Return (X, Y) of the center of cell containing provided text 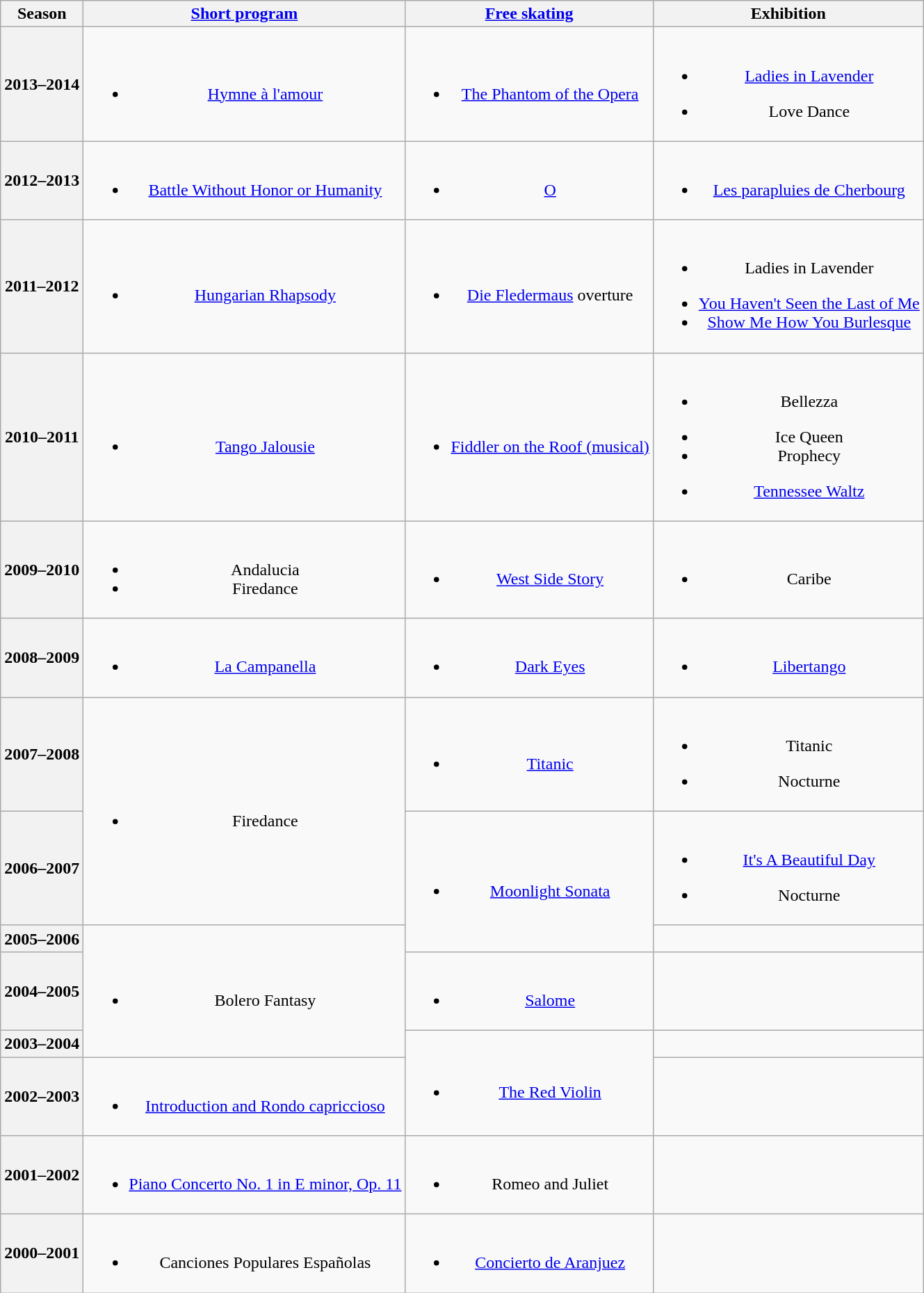
2009–2010 (42, 570)
2004–2005 (42, 990)
2005–2006 (42, 938)
La Campanella (245, 658)
Piano Concerto No. 1 in E minor, Op. 11 (245, 1175)
Les parapluies de Cherbourg (788, 181)
Ladies in Lavender You Haven't Seen the Last of Me Show Me How You Burlesque (788, 287)
Concierto de Aranjuez (529, 1253)
Die Fledermaus overture (529, 287)
Exhibition (788, 14)
Hungarian Rhapsody (245, 287)
Dark Eyes (529, 658)
Caribe (788, 570)
Libertango (788, 658)
Andalucia Firedance (245, 570)
The Red Violin (529, 1082)
Ladies in Lavender Love Dance (788, 84)
O (529, 181)
Fiddler on the Roof (musical) (529, 437)
Moonlight Sonata (529, 881)
2002–2003 (42, 1096)
2006–2007 (42, 868)
Hymne à l'amour (245, 84)
West Side Story (529, 570)
It's A Beautiful Day Nocturne (788, 868)
Canciones Populares Españolas (245, 1253)
2007–2008 (42, 754)
Salome (529, 990)
Free skating (529, 14)
Romeo and Juliet (529, 1175)
2010–2011 (42, 437)
Titanic Nocturne (788, 754)
The Phantom of the Opera (529, 84)
2013–2014 (42, 84)
Short program (245, 14)
Season (42, 14)
2012–2013 (42, 181)
Tango Jalousie (245, 437)
Introduction and Rondo capriccioso (245, 1096)
2001–2002 (42, 1175)
Bellezza Ice Queen Prophecy Tennessee Waltz (788, 437)
Battle Without Honor or Humanity (245, 181)
2000–2001 (42, 1253)
2011–2012 (42, 287)
2008–2009 (42, 658)
Titanic (529, 754)
Firedance (245, 811)
Bolero Fantasy (245, 990)
2003–2004 (42, 1043)
